Provide the [x, y] coordinate of the cell's center where the given text is located.  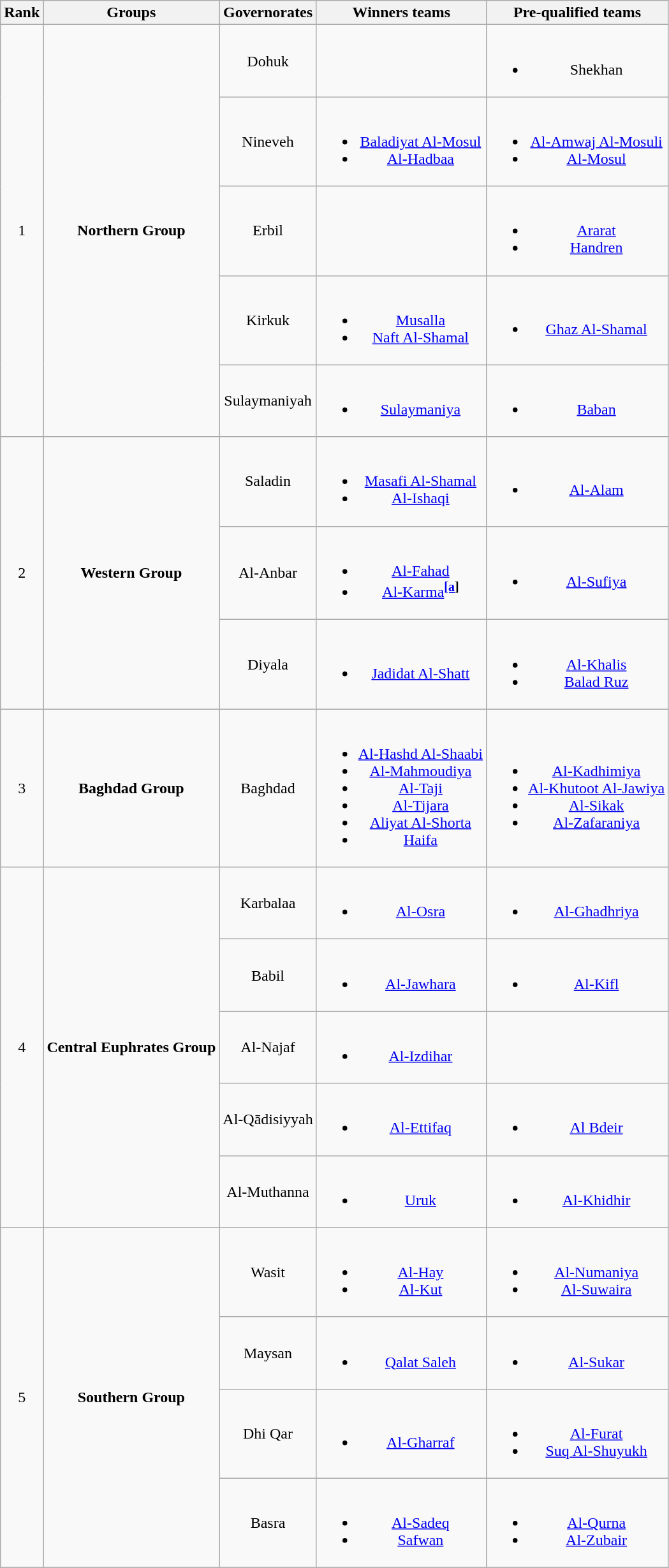
Basra [268, 1523]
2 [22, 573]
Groups [131, 13]
Al-Alam [578, 481]
Southern Group [131, 1398]
Baghdad [268, 788]
Baladiyat Al-MosulAl-Hadbaa [401, 142]
Rank [22, 13]
Al-Sufiya [578, 573]
Al-FuratSuq Al-Shuyukh [578, 1433]
Al-Gharraf [401, 1433]
Sulaymaniyah [268, 400]
Al-Izdihar [401, 1047]
Dhi Qar [268, 1433]
1 [22, 231]
Baghdad Group [131, 788]
Al-Kifl [578, 976]
Babil [268, 976]
Jadidat Al-Shatt [401, 664]
Al-Najaf [268, 1047]
Baban [578, 400]
Erbil [268, 231]
Qalat Saleh [401, 1353]
Sulaymaniya [401, 400]
Al-Qādisiyyah [268, 1120]
Northern Group [131, 231]
Al-KhalisBalad Ruz [578, 664]
Al-Sukar [578, 1353]
Al-Ettifaq [401, 1120]
Nineveh [268, 142]
Kirkuk [268, 320]
Uruk [401, 1191]
Karbalaa [268, 903]
Western Group [131, 573]
Governorates [268, 13]
Maysan [268, 1353]
Al-Hashd Al-ShaabiAl-MahmoudiyaAl-TajiAl-TijaraAliyat Al-ShortaHaifa [401, 788]
Al-SadeqSafwan [401, 1523]
Masafi Al-ShamalAl-Ishaqi [401, 481]
Al Bdeir [578, 1120]
Al-Jawhara [401, 976]
Dohuk [268, 61]
Saladin [268, 481]
AraratHandren [578, 231]
Al-Anbar [268, 573]
Winners teams [401, 13]
Al-Osra [401, 903]
4 [22, 1047]
Al-Ghadhriya [578, 903]
Al-FahadAl-Karma[a] [401, 573]
Al-QurnaAl-Zubair [578, 1523]
Al-KadhimiyaAl-Khutoot Al-JawiyaAl-SikakAl-Zafaraniya [578, 788]
Shekhan [578, 61]
Ghaz Al-Shamal [578, 320]
Al-Muthanna [268, 1191]
MusallaNaft Al-Shamal [401, 320]
3 [22, 788]
Al-Khidhir [578, 1191]
Diyala [268, 664]
Al-HayAl-Kut [401, 1272]
Al-Amwaj Al-MosuliAl-Mosul [578, 142]
Al-NumaniyaAl-Suwaira [578, 1272]
Central Euphrates Group [131, 1047]
Pre-qualified teams [578, 13]
5 [22, 1398]
Wasit [268, 1272]
